Capture the cell that displays the provided text and extract its [X, Y] central coordinate. 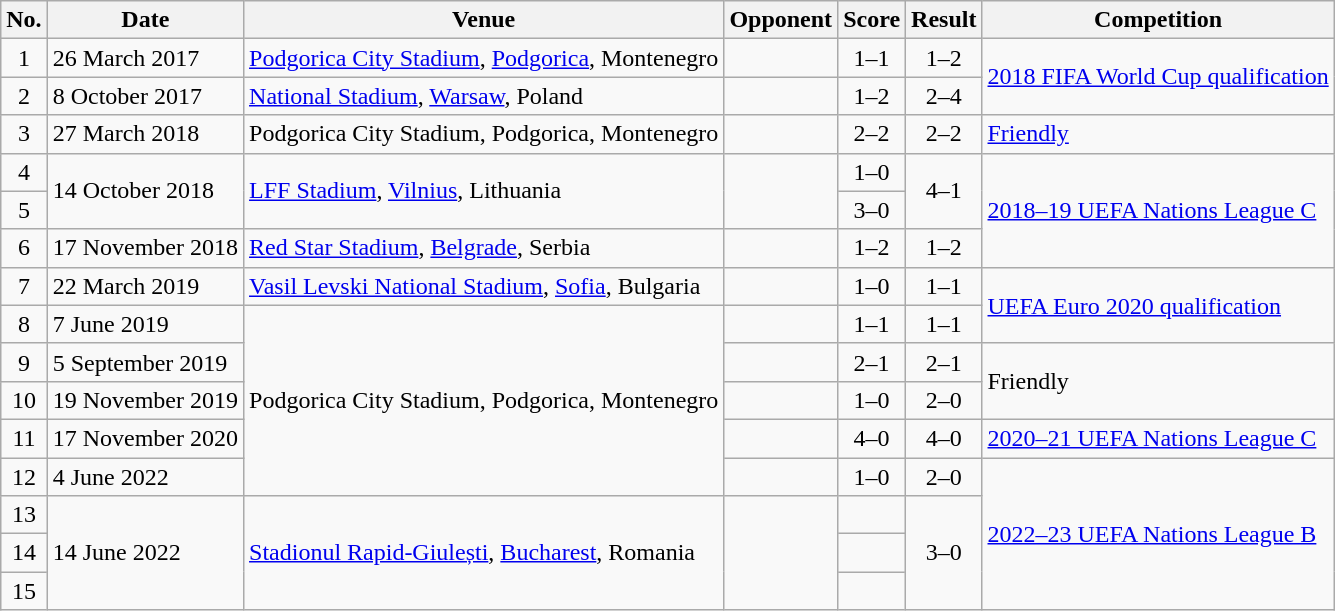
10 [24, 400]
27 March 2018 [145, 134]
9 [24, 362]
15 [24, 591]
5 September 2019 [145, 362]
12 [24, 477]
17 November 2018 [145, 248]
Date [145, 20]
11 [24, 438]
2020–21 UEFA Nations League C [1158, 438]
Result [944, 20]
1 [24, 58]
19 November 2019 [145, 400]
4 June 2022 [145, 477]
7 [24, 286]
4 [24, 172]
17 November 2020 [145, 438]
2022–23 UEFA Nations League B [1158, 534]
Competition [1158, 20]
Venue [484, 20]
2–4 [944, 96]
5 [24, 210]
LFF Stadium, Vilnius, Lithuania [484, 191]
Stadionul Rapid-Giulești, Bucharest, Romania [484, 553]
No. [24, 20]
Vasil Levski National Stadium, Sofia, Bulgaria [484, 286]
14 October 2018 [145, 191]
6 [24, 248]
3 [24, 134]
2018–19 UEFA Nations League C [1158, 210]
8 October 2017 [145, 96]
2 [24, 96]
National Stadium, Warsaw, Poland [484, 96]
7 June 2019 [145, 324]
2018 FIFA World Cup qualification [1158, 77]
22 March 2019 [145, 286]
14 [24, 553]
14 June 2022 [145, 553]
Red Star Stadium, Belgrade, Serbia [484, 248]
13 [24, 515]
UEFA Euro 2020 qualification [1158, 305]
4–1 [944, 191]
8 [24, 324]
Score [872, 20]
26 March 2017 [145, 58]
Opponent [781, 20]
